Return (x, y) of the center of cell containing provided text 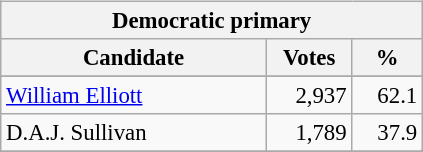
D.A.J. Sullivan (134, 133)
2,937 (309, 96)
% (388, 58)
Democratic primary (212, 21)
1,789 (309, 133)
62.1 (388, 96)
37.9 (388, 133)
William Elliott (134, 96)
Candidate (134, 58)
Votes (309, 58)
